Find where the given text appears and provide that cell's center as (X, Y) coordinate. 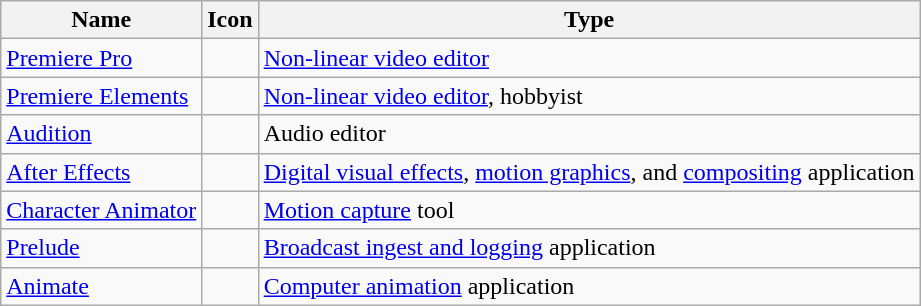
Animate (102, 286)
Prelude (102, 248)
Audition (102, 134)
Non-linear video editor, hobbyist (589, 96)
Icon (230, 20)
Character Animator (102, 210)
After Effects (102, 172)
Motion capture tool (589, 210)
Name (102, 20)
Non-linear video editor (589, 58)
Broadcast ingest and logging application (589, 248)
Type (589, 20)
Digital visual effects, motion graphics, and compositing application (589, 172)
Computer animation application (589, 286)
Audio editor (589, 134)
Premiere Pro (102, 58)
Premiere Elements (102, 96)
